Extract the (X, Y) coordinate from the center of the cell holding the provided text.  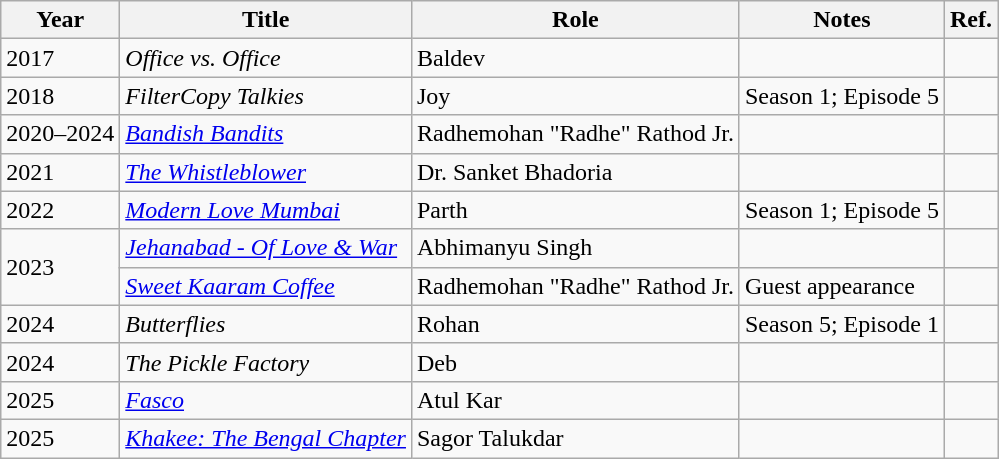
Jehanabad - Of Love & War (266, 248)
Notes (842, 20)
Sweet Kaaram Coffee (266, 286)
2020–2024 (60, 134)
Rohan (575, 324)
The Pickle Factory (266, 362)
Modern Love Mumbai (266, 210)
Atul Kar (575, 400)
Dr. Sanket Bhadoria (575, 172)
Office vs. Office (266, 58)
Ref. (970, 20)
Season 5; Episode 1 (842, 324)
Guest appearance (842, 286)
2023 (60, 267)
Title (266, 20)
2018 (60, 96)
Year (60, 20)
Butterflies (266, 324)
Khakee: The Bengal Chapter (266, 438)
Baldev (575, 58)
The Whistleblower (266, 172)
Role (575, 20)
Bandish Bandits (266, 134)
Parth (575, 210)
FilterCopy Talkies (266, 96)
Deb (575, 362)
Sagor Talukdar (575, 438)
2017 (60, 58)
Fasco (266, 400)
2021 (60, 172)
2022 (60, 210)
Joy (575, 96)
Abhimanyu Singh (575, 248)
